Capture the cell that displays the provided text and extract its (X, Y) central coordinate. 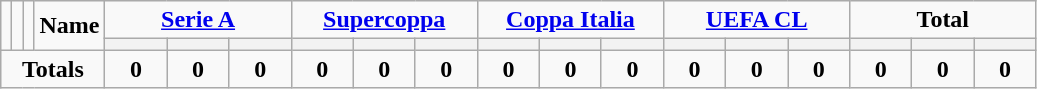
Supercoppa (384, 20)
Name (70, 26)
UEFA CL (757, 20)
Coppa Italia (570, 20)
Totals (53, 69)
Serie A (198, 20)
Total (943, 20)
